Output the [x, y] coordinate of the center of the cell containing the given text.  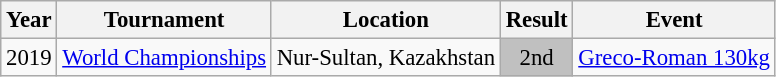
2019 [29, 58]
Greco-Roman 130kg [674, 58]
Event [674, 20]
Tournament [164, 20]
Year [29, 20]
Result [536, 20]
2nd [536, 58]
Location [386, 20]
Nur-Sultan, Kazakhstan [386, 58]
World Championships [164, 58]
